Scan for the cell matching the given text and deliver its [x, y] coordinate at center. 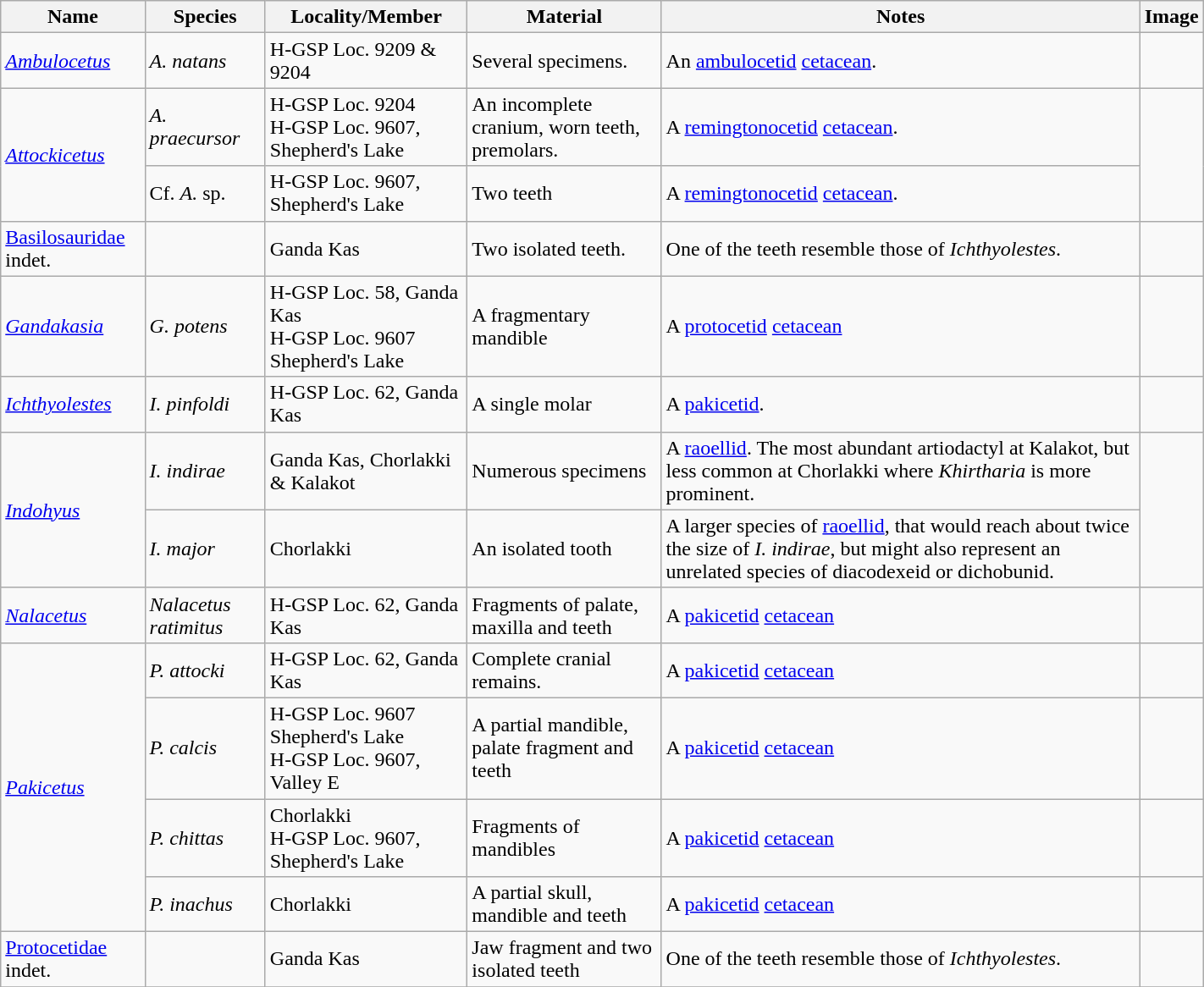
Numerous specimens [564, 471]
G. potens [205, 327]
I. indirae [205, 471]
P. inachus [205, 904]
Several specimens. [564, 61]
Fragments of mandibles [564, 838]
Fragments of palate, maxilla and teeth [564, 615]
Jaw fragment and two isolated teeth [564, 960]
A. natans [205, 61]
Cf. A. sp. [205, 193]
H-GSP Loc. 58, Ganda KasH-GSP Loc. 9607 Shepherd's Lake [366, 327]
Name [73, 17]
A fragmentary mandible [564, 327]
A partial mandible, palate fragment and teeth [564, 748]
A raoellid. The most abundant artiodactyl at Kalakot, but less common at Chorlakki where Khirtharia is more prominent. [901, 471]
H-GSP Loc. 9607, Shepherd's Lake [366, 193]
P. calcis [205, 748]
P. attocki [205, 670]
H-GSP Loc. 9204H-GSP Loc. 9607, Shepherd's Lake [366, 127]
Species [205, 17]
Protocetidae indet. [73, 960]
P. chittas [205, 838]
ChorlakkiH-GSP Loc. 9607, Shepherd's Lake [366, 838]
Two teeth [564, 193]
I. major [205, 549]
Ichthyolestes [73, 405]
A protocetid cetacean [901, 327]
Two isolated teeth. [564, 249]
An isolated tooth [564, 549]
H-GSP Loc. 9209 & 9204 [366, 61]
Locality/Member [366, 17]
A. praecursor [205, 127]
An ambulocetid cetacean. [901, 61]
Attockicetus [73, 154]
Pakicetus [73, 787]
Nalacetus [73, 615]
Notes [901, 17]
Basilosauridae indet. [73, 249]
Ambulocetus [73, 61]
A partial skull, mandible and teeth [564, 904]
Ganda Kas, Chorlakki & Kalakot [366, 471]
I. pinfoldi [205, 405]
An incomplete cranium, worn teeth, premolars. [564, 127]
H-GSP Loc. 9607 Shepherd's LakeH-GSP Loc. 9607, Valley E [366, 748]
Gandakasia [73, 327]
A single molar [564, 405]
Nalacetus ratimitus [205, 615]
Image [1172, 17]
Complete cranial remains. [564, 670]
Material [564, 17]
Indohyus [73, 510]
A pakicetid. [901, 405]
